Output the [X, Y] coordinate of the center of the cell containing the given text.  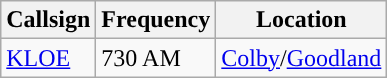
KLOE [48, 58]
730 AM [156, 58]
Callsign [48, 20]
Colby/Goodland [302, 58]
Frequency [156, 20]
Location [302, 20]
